Pinpoint the cell where the given text exists, returning its (x, y) midpoint coordinate. 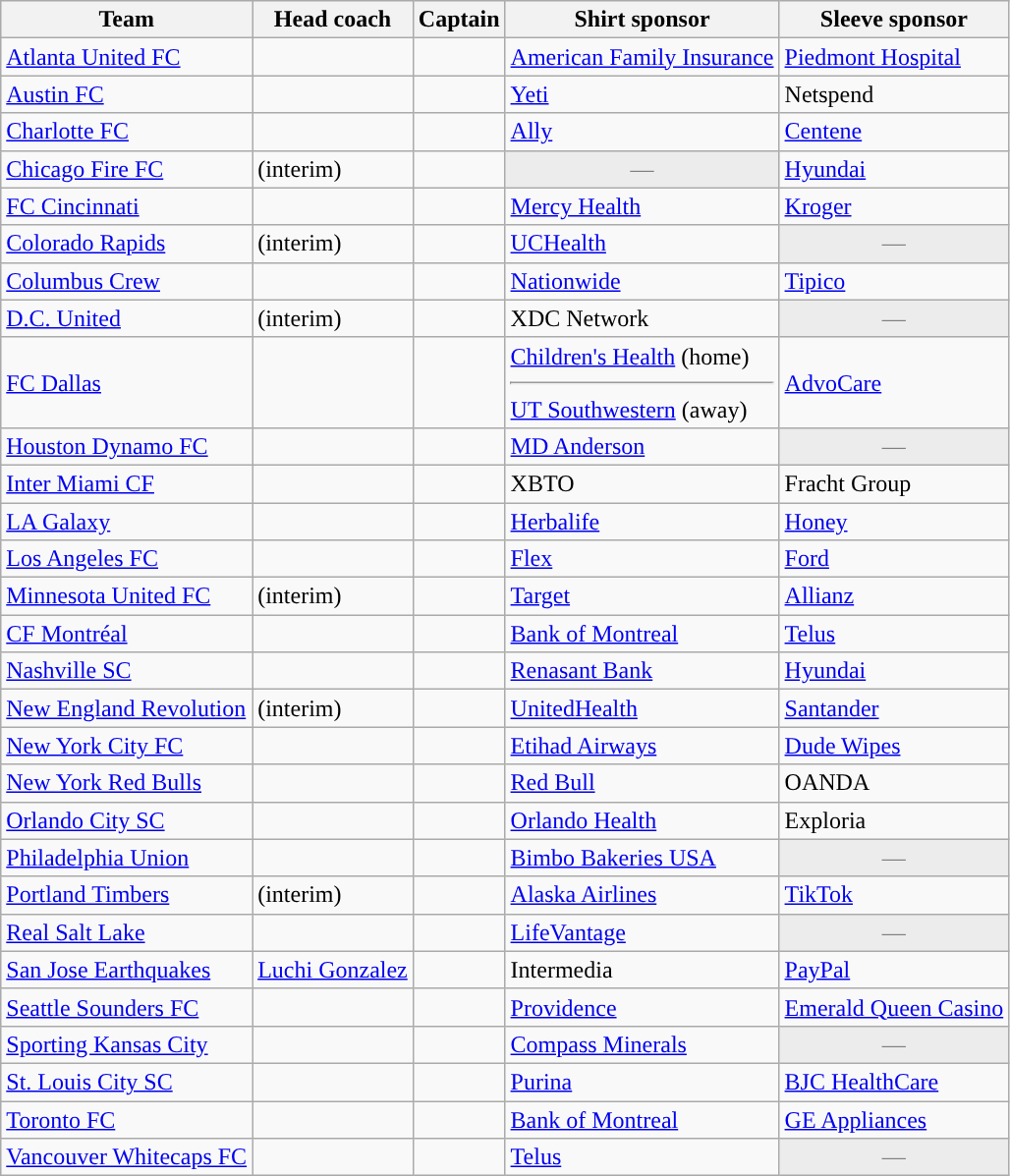
Piedmont Hospital (894, 57)
Providence (643, 1007)
MD Anderson (643, 446)
San Jose Earthquakes (127, 970)
Etihad Airways (643, 746)
Exploria (894, 820)
Children's Health (home) UT Southwestern (away) (643, 382)
Emerald Queen Casino (894, 1007)
UCHealth (643, 244)
Chicago Fire FC (127, 169)
D.C. United (127, 318)
New York Red Bulls (127, 783)
New England Revolution (127, 708)
Bimbo Bakeries USA (643, 858)
GE Appliances (894, 1119)
OANDA (894, 783)
BJC HealthCare (894, 1082)
Head coach (333, 20)
PayPal (894, 970)
Tipico (894, 281)
FC Cincinnati (127, 206)
Kroger (894, 206)
XBTO (643, 483)
Sporting Kansas City (127, 1044)
Luchi Gonzalez (333, 970)
Netspend (894, 94)
Nashville SC (127, 671)
Allianz (894, 596)
Nationwide (643, 281)
Mercy Health (643, 206)
Atlanta United FC (127, 57)
UnitedHealth (643, 708)
Vancouver Whitecaps FC (127, 1157)
Orlando Health (643, 820)
LA Galaxy (127, 522)
AdvoCare (894, 382)
Los Angeles FC (127, 559)
Dude Wipes (894, 746)
Minnesota United FC (127, 596)
Portland Timbers (127, 895)
Santander (894, 708)
Intermedia (643, 970)
Team (127, 20)
Austin FC (127, 94)
New York City FC (127, 746)
Flex (643, 559)
XDC Network (643, 318)
Red Bull (643, 783)
CF Montréal (127, 634)
Target (643, 596)
Philadelphia Union (127, 858)
Captain (459, 20)
Yeti (643, 94)
Houston Dynamo FC (127, 446)
Orlando City SC (127, 820)
Ally (643, 132)
Honey (894, 522)
Inter Miami CF (127, 483)
Charlotte FC (127, 132)
Renasant Bank (643, 671)
St. Louis City SC (127, 1082)
American Family Insurance (643, 57)
Compass Minerals (643, 1044)
LifeVantage (643, 932)
FC Dallas (127, 382)
Columbus Crew (127, 281)
Fracht Group (894, 483)
Purina (643, 1082)
Sleeve sponsor (894, 20)
Herbalife (643, 522)
Colorado Rapids (127, 244)
Toronto FC (127, 1119)
Centene (894, 132)
TikTok (894, 895)
Ford (894, 559)
Shirt sponsor (643, 20)
Seattle Sounders FC (127, 1007)
Real Salt Lake (127, 932)
Alaska Airlines (643, 895)
